For the text-containing cell, return its midpoint in (x, y) coordinate format. 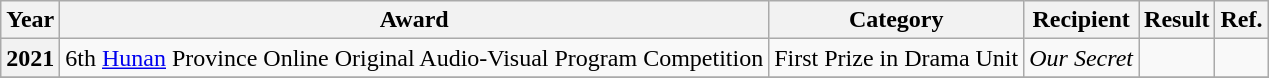
Our Secret (1082, 58)
6th Hunan Province Online Original Audio-Visual Program Competition (414, 58)
Recipient (1082, 20)
First Prize in Drama Unit (896, 58)
2021 (30, 58)
Category (896, 20)
Year (30, 20)
Ref. (1242, 20)
Award (414, 20)
Result (1177, 20)
